Output the (X, Y) coordinate of the center of the cell containing the given text.  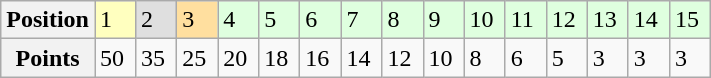
50 (114, 58)
25 (198, 58)
15 (690, 20)
35 (156, 58)
9 (444, 20)
18 (280, 58)
7 (362, 20)
16 (320, 58)
2 (156, 20)
4 (238, 20)
13 (608, 20)
11 (526, 20)
Position (48, 20)
Points (48, 58)
20 (238, 58)
1 (114, 20)
